Detect which cell encompasses the target text, then output its (x, y) center coordinate. 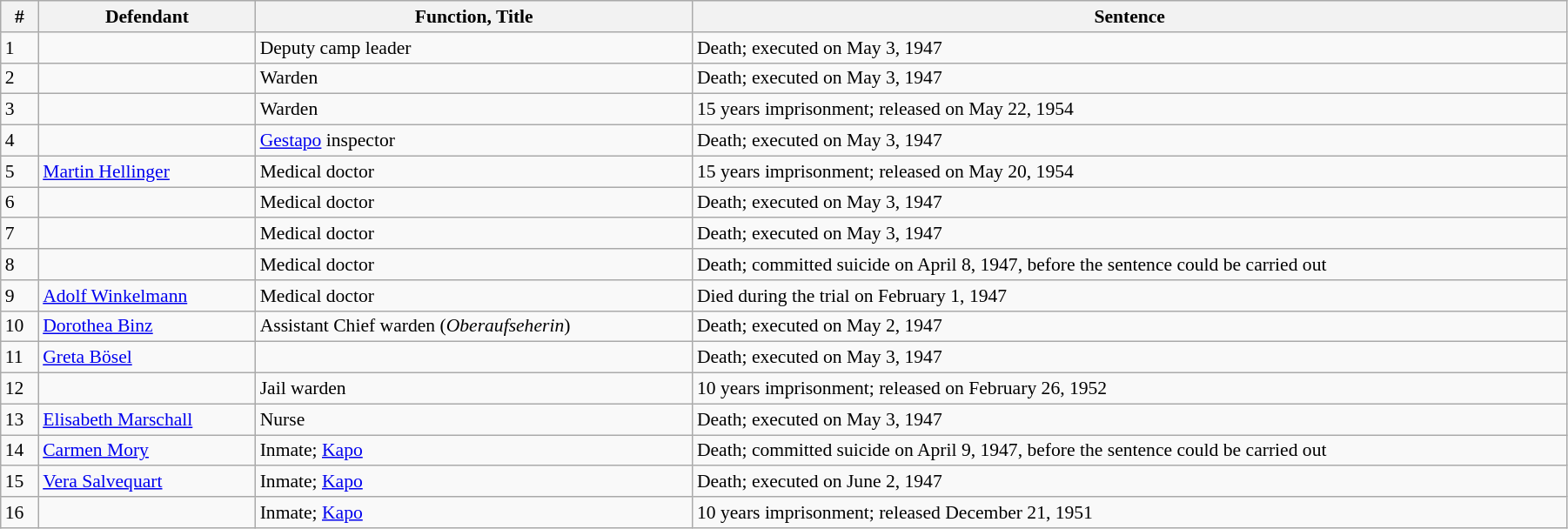
3 (19, 110)
Death; committed suicide on April 8, 1947, before the sentence could be carried out (1129, 264)
10 years imprisonment; released December 21, 1951 (1129, 512)
10 years imprisonment; released on February 26, 1952 (1129, 389)
1 (19, 48)
14 (19, 451)
Greta Bösel (146, 358)
15 years imprisonment; released on May 20, 1954 (1129, 171)
2 (19, 78)
Dorothea Binz (146, 326)
10 (19, 326)
15 years imprisonment; released on May 22, 1954 (1129, 110)
# (19, 17)
Elisabeth Marschall (146, 419)
Death; committed suicide on April 9, 1947, before the sentence could be carried out (1129, 451)
16 (19, 512)
9 (19, 296)
Vera Salvequart (146, 482)
Deputy camp leader (474, 48)
12 (19, 389)
13 (19, 419)
Death; executed on May 2, 1947 (1129, 326)
Carmen Mory (146, 451)
15 (19, 482)
Assistant Chief warden (Oberaufseherin) (474, 326)
Jail warden (474, 389)
Death; executed on June 2, 1947 (1129, 482)
5 (19, 171)
Died during the trial on February 1, 1947 (1129, 296)
8 (19, 264)
Nurse (474, 419)
Martin Hellinger (146, 171)
Adolf Winkelmann (146, 296)
Sentence (1129, 17)
Function, Title (474, 17)
Defendant (146, 17)
11 (19, 358)
Gestapo inspector (474, 141)
6 (19, 203)
4 (19, 141)
7 (19, 234)
